For the text-containing cell, return its midpoint in (x, y) coordinate format. 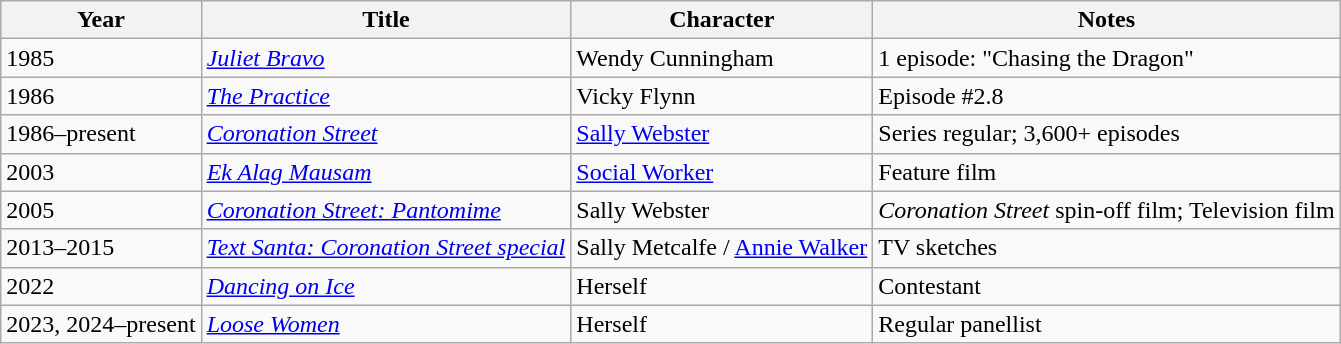
2003 (101, 172)
Feature film (1106, 172)
Social Worker (722, 172)
Text Santa: Coronation Street special (386, 248)
Coronation Street spin-off film; Television film (1106, 210)
Year (101, 20)
Loose Women (386, 324)
2013–2015 (101, 248)
Episode #2.8 (1106, 96)
Contestant (1106, 286)
Title (386, 20)
Vicky Flynn (722, 96)
Wendy Cunningham (722, 58)
Coronation Street (386, 134)
Notes (1106, 20)
Series regular; 3,600+ episodes (1106, 134)
1 episode: "Chasing the Dragon" (1106, 58)
Character (722, 20)
Coronation Street: Pantomime (386, 210)
1985 (101, 58)
Regular panellist (1106, 324)
The Practice (386, 96)
1986 (101, 96)
Juliet Bravo (386, 58)
Dancing on Ice (386, 286)
TV sketches (1106, 248)
2005 (101, 210)
2022 (101, 286)
Sally Metcalfe / Annie Walker (722, 248)
2023, 2024–present (101, 324)
Ek Alag Mausam (386, 172)
1986–present (101, 134)
